Scan for the cell matching the given text and deliver its (X, Y) coordinate at center. 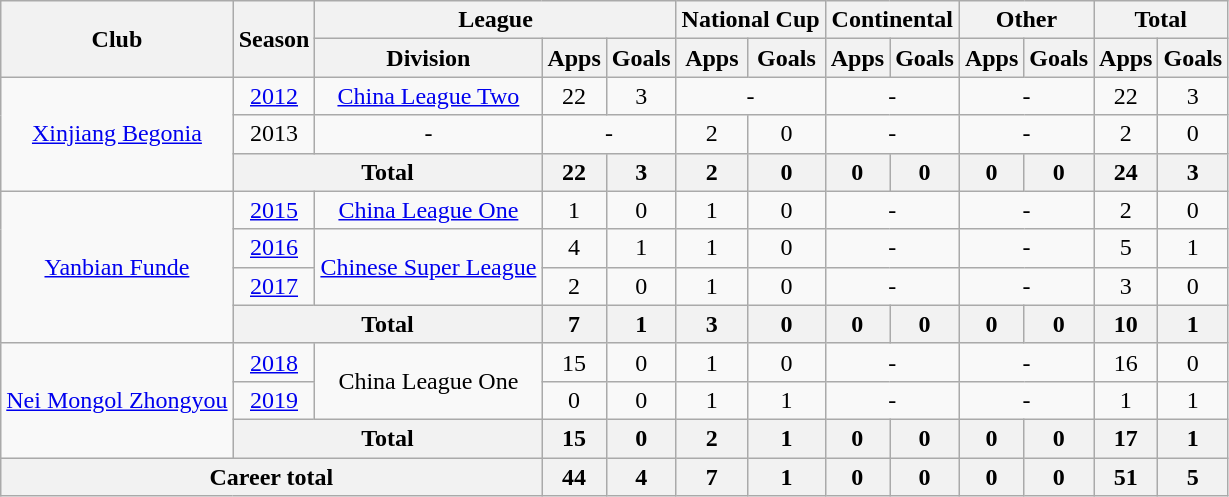
2013 (274, 134)
51 (1126, 477)
Club (117, 39)
Yanbian Funde (117, 267)
Chinese Super League (428, 267)
10 (1126, 324)
Career total (272, 477)
Season (274, 39)
2016 (274, 248)
24 (1126, 172)
2018 (274, 362)
2019 (274, 400)
Division (428, 58)
2012 (274, 96)
2017 (274, 286)
Continental (892, 20)
17 (1126, 438)
National Cup (750, 20)
16 (1126, 362)
2015 (274, 210)
Xinjiang Begonia (117, 134)
Nei Mongol Zhongyou (117, 400)
China League Two (428, 96)
League (496, 20)
44 (574, 477)
Other (1026, 20)
